Capture the cell that displays the provided text and extract its (x, y) central coordinate. 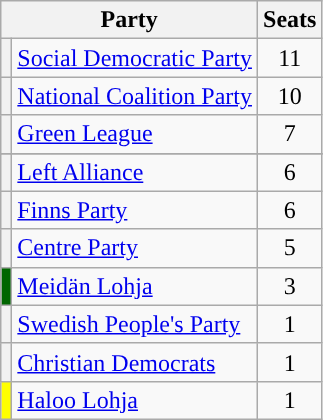
Green League (135, 134)
Seats (290, 20)
7 (290, 134)
Party (130, 20)
Centre Party (135, 248)
Swedish People's Party (135, 324)
10 (290, 96)
Christian Democrats (135, 362)
Social Democratic Party (135, 58)
11 (290, 58)
National Coalition Party (135, 96)
Haloo Lohja (135, 400)
5 (290, 248)
Meidän Lohja (135, 286)
Left Alliance (135, 172)
3 (290, 286)
Finns Party (135, 210)
